Locate the cell with the specified text and output its [x, y] center coordinate. 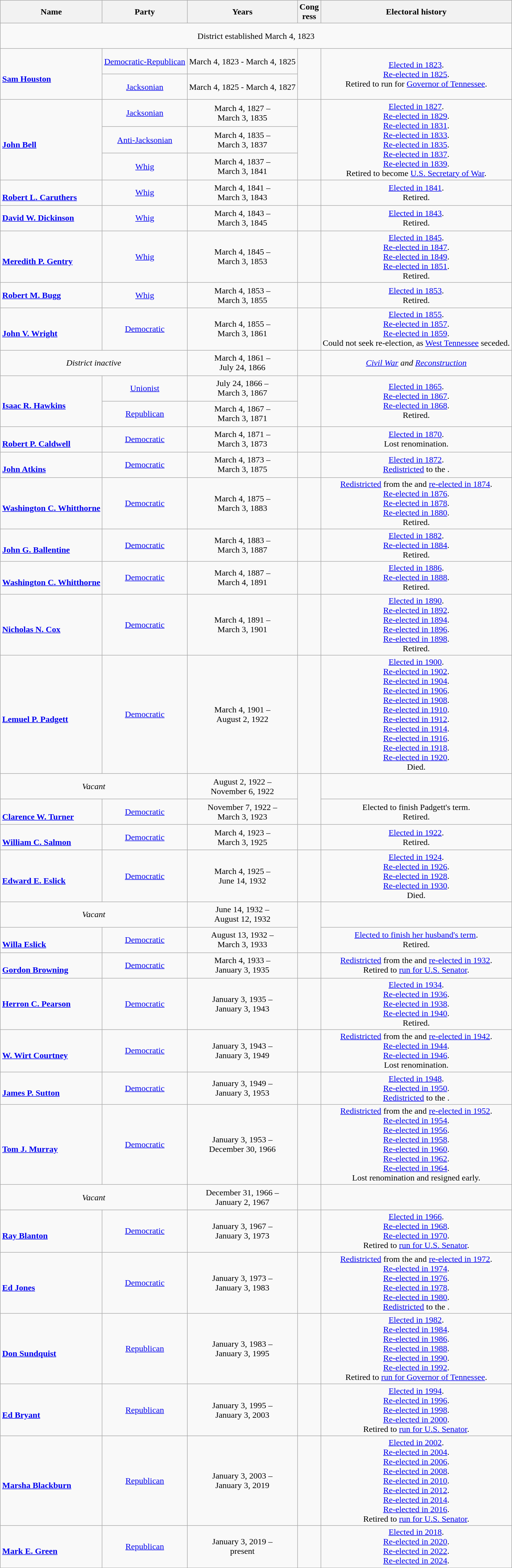
John G. Ballentine [52, 545]
January 3, 1949 –January 3, 1953 [242, 1088]
March 4, 1933 –January 3, 1935 [242, 965]
Years [242, 12]
Meredith P. Gentry [52, 257]
March 4, 1883 –March 3, 1887 [242, 545]
Gordon Browning [52, 965]
Elected in 1934.Re-elected in 1936.Re-elected in 1938.Re-elected in 1940.Retired. [416, 1004]
John Atkins [52, 465]
January 3, 1943 –January 3, 1949 [242, 1051]
Elected in 1994.Re-elected in 1996.Re-elected in 1998.Re-elected in 2000.Retired to run for U.S. Senator. [416, 1410]
March 4, 1861 –July 24, 1866 [242, 363]
July 24, 1866 –March 3, 1867 [242, 388]
Ed Jones [52, 1283]
March 4, 1871 –March 3, 1873 [242, 439]
Elected in 1823.Re-elected in 1825.Retired to run for Governor of Tennessee. [416, 74]
Robert L. Caruthers [52, 193]
March 4, 1853 –March 3, 1855 [242, 295]
March 4, 1925 –June 14, 1932 [242, 876]
Sam Houston [52, 74]
Elected to finish Padgett's term.Retired. [416, 812]
W. Wirt Courtney [52, 1051]
Mark E. Green [52, 1546]
January 3, 2019 –present [242, 1546]
James P. Sutton [52, 1088]
Elected in 1843.Retired. [416, 218]
Clarence W. Turner [52, 812]
August 13, 1932 –March 3, 1933 [242, 940]
January 3, 2003 –January 3, 2019 [242, 1481]
March 4, 1843 –March 3, 1845 [242, 218]
Elected in 1966.Re-elected in 1968.Re-elected in 1970.Retired to run for U.S. Senator. [416, 1231]
Lemuel P. Padgett [52, 714]
March 4, 1875 –March 3, 1883 [242, 503]
Redistricted from the and re-elected in 1972.Re-elected in 1974.Re-elected in 1976.Re-elected in 1978.Re-elected in 1980.Redistricted to the . [416, 1283]
Electoral history [416, 12]
January 3, 1973 –January 3, 1983 [242, 1283]
January 3, 1967 –January 3, 1973 [242, 1231]
Nicholas N. Cox [52, 624]
March 4, 1841 –March 3, 1843 [242, 193]
Elected in 1841.Retired. [416, 193]
March 4, 1823 - March 4, 1825 [242, 62]
November 7, 1922 –March 3, 1923 [242, 812]
Elected in 1924.Re-elected in 1926.Re-elected in 1928.Re-elected in 1930.Died. [416, 876]
Elected in 2018.Re-elected in 2020.Re-elected in 2022.Re-elected in 2024. [416, 1546]
June 14, 1932 –August 12, 1932 [242, 914]
Willa Eslick [52, 940]
Elected in 1845.Re-elected in 1847.Re-elected in 1849.Re-elected in 1851.Retired. [416, 257]
August 2, 1922 –November 6, 1922 [242, 786]
March 4, 1887 –March 4, 1891 [242, 578]
Anti-Jacksonian [145, 140]
January 3, 1935 –January 3, 1943 [242, 1004]
Ed Bryant [52, 1410]
Tom J. Murray [52, 1145]
Elected in 1886.Re-elected in 1888.Retired. [416, 578]
Elected in 1855.Re-elected in 1857.Re-elected in 1859.Could not seek re-election, as West Tennessee seceded. [416, 329]
Herron C. Pearson [52, 1004]
Elected in 1872.Redistricted to the . [416, 465]
March 4, 1825 - March 4, 1827 [242, 87]
March 4, 1845 –March 3, 1853 [242, 257]
December 31, 1966 –January 2, 1967 [242, 1197]
Elected in 1870.Lost renomination. [416, 439]
David W. Dickinson [52, 218]
Don Sundquist [52, 1349]
March 4, 1837 –March 3, 1841 [242, 167]
Redistricted from the and re-elected in 1932.Retired to run for U.S. Senator. [416, 965]
Elected in 1853.Retired. [416, 295]
Party [145, 12]
March 4, 1855 –March 3, 1861 [242, 329]
March 4, 1891 –March 3, 1901 [242, 624]
March 4, 1867 –March 3, 1871 [242, 414]
March 4, 1835 –March 3, 1837 [242, 140]
Democratic-Republican [145, 62]
Elected to finish her husband's term.Retired. [416, 940]
District established March 4, 1823 [256, 36]
January 3, 1953 –December 30, 1966 [242, 1145]
Name [52, 12]
March 4, 1901 –August 2, 1922 [242, 714]
Robert P. Caldwell [52, 439]
Isaac R. Hawkins [52, 401]
March 4, 1827 –March 3, 1835 [242, 113]
Marsha Blackburn [52, 1481]
Congress [309, 12]
Elected in 1948.Re-elected in 1950.Redistricted to the . [416, 1088]
March 4, 1923 –March 3, 1925 [242, 837]
January 3, 1995 –January 3, 2003 [242, 1410]
Robert M. Bugg [52, 295]
Elected in 1922.Retired. [416, 837]
Redistricted from the and re-elected in 1874.Re-elected in 1876.Re-elected in 1878.Re-elected in 1880.Retired. [416, 503]
Unionist [145, 388]
Redistricted from the and re-elected in 1942.Re-elected in 1944.Re-elected in 1946.Lost renomination. [416, 1051]
William C. Salmon [52, 837]
Ray Blanton [52, 1231]
Civil War and Reconstruction [416, 363]
Elected in 1865.Re-elected in 1867.Re-elected in 1868.Retired. [416, 401]
Edward E. Eslick [52, 876]
January 3, 1983 –January 3, 1995 [242, 1349]
John Bell [52, 140]
John V. Wright [52, 329]
Elected in 1882.Re-elected in 1884.Retired. [416, 545]
March 4, 1873 –March 3, 1875 [242, 465]
District inactive [94, 363]
Elected in 1890.Re-elected in 1892.Re-elected in 1894.Re-elected in 1896.Re-elected in 1898.Retired. [416, 624]
